Detect which cell encompasses the target text, then output its [X, Y] center coordinate. 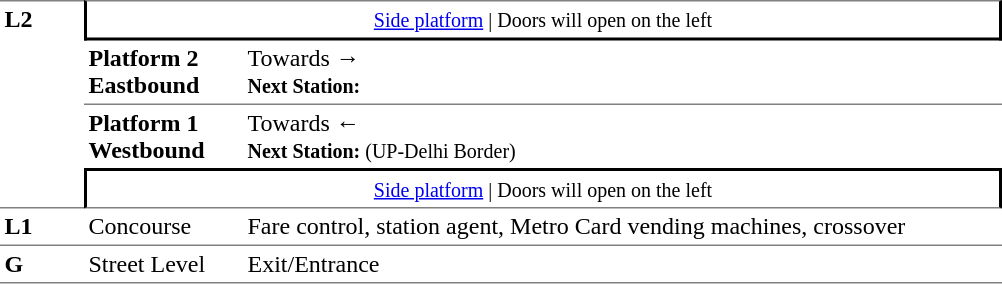
G [42, 264]
Fare control, station agent, Metro Card vending machines, crossover [622, 226]
Towards ← Next Station: (UP-Delhi Border) [622, 136]
Concourse [164, 226]
L2 [42, 104]
Street Level [164, 264]
Platform 1Westbound [164, 136]
Towards → Next Station: [622, 72]
Platform 2Eastbound [164, 72]
L1 [42, 226]
Exit/Entrance [622, 264]
